Find where the given text appears and provide that cell's center as [x, y] coordinate. 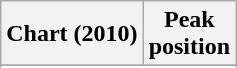
Chart (2010) [72, 34]
Peakposition [189, 34]
